Provide the (x, y) coordinate of the cell's center where the given text is located.  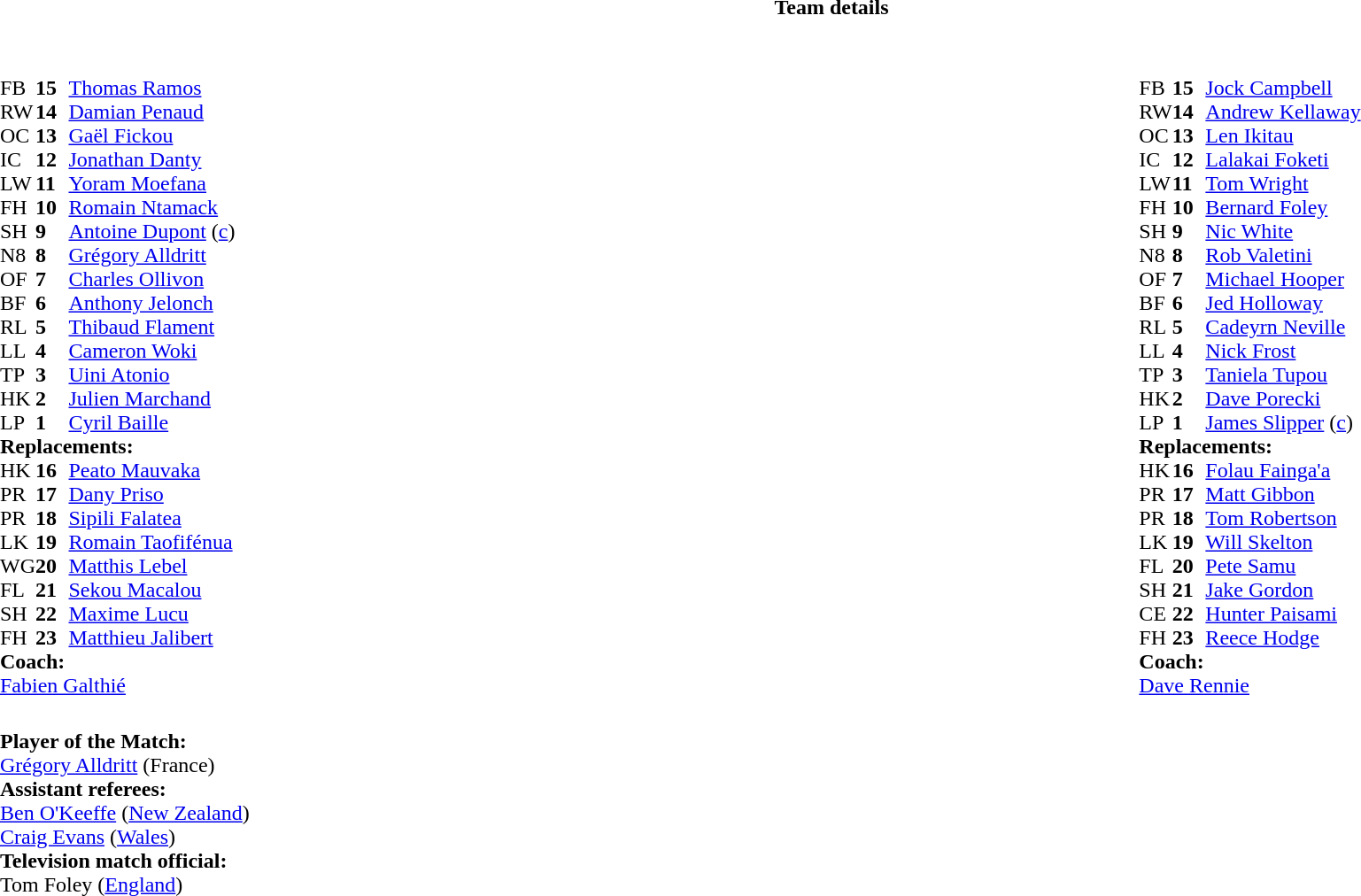
Reece Hodge (1282, 637)
Romain Taofifénua (151, 542)
Peato Mauvaka (151, 471)
Yoram Moefana (151, 184)
Gaël Fickou (151, 136)
Will Skelton (1282, 542)
Fabien Galthié (117, 685)
Thibaud Flament (151, 328)
WG (18, 567)
Julien Marchand (151, 398)
Nick Frost (1282, 351)
Jake Gordon (1282, 590)
Uini Atonio (151, 375)
Lalakai Foketi (1282, 159)
Hunter Paisami (1282, 614)
Pete Samu (1282, 567)
Romain Ntamack (151, 207)
Andrew Kellaway (1282, 112)
Michael Hooper (1282, 280)
Thomas Ramos (151, 89)
James Slipper (c) (1282, 423)
Cadeyrn Neville (1282, 328)
Sekou Macalou (151, 590)
Maxime Lucu (151, 614)
Len Ikitau (1282, 136)
CE (1156, 614)
Cameron Woki (151, 351)
Matthis Lebel (151, 567)
Tom Wright (1282, 184)
Taniela Tupou (1282, 375)
Matthieu Jalibert (151, 637)
Jed Holloway (1282, 303)
Dave Rennie (1249, 685)
Rob Valetini (1282, 255)
Tom Robertson (1282, 519)
Anthony Jelonch (151, 303)
Jock Campbell (1282, 89)
Grégory Alldritt (151, 255)
Cyril Baille (151, 423)
Matt Gibbon (1282, 494)
Folau Fainga'a (1282, 471)
Antoine Dupont (c) (151, 232)
Jonathan Danty (151, 159)
Sipili Falatea (151, 519)
Nic White (1282, 232)
Dave Porecki (1282, 398)
Charles Ollivon (151, 280)
Dany Priso (151, 494)
Damian Penaud (151, 112)
Bernard Foley (1282, 207)
